For the text-containing cell, return its midpoint in (X, Y) coordinate format. 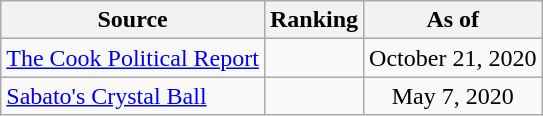
Source (133, 20)
May 7, 2020 (453, 96)
The Cook Political Report (133, 58)
Ranking (314, 20)
As of (453, 20)
October 21, 2020 (453, 58)
Sabato's Crystal Ball (133, 96)
